Locate the cell with the specified text and output its (x, y) center coordinate. 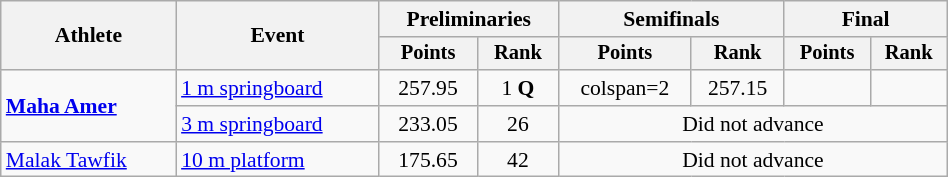
3 m springboard (278, 124)
1 m springboard (278, 88)
233.05 (428, 124)
Preliminaries (469, 19)
Did not advance (754, 124)
Event (278, 36)
257.15 (738, 88)
Final (866, 19)
26 (518, 124)
1 Q (518, 88)
Semifinals (672, 19)
257.95 (428, 88)
Maha Amer (88, 106)
colspan=2 (625, 88)
Athlete (88, 36)
